Search for the cell housing the specified text and yield its (x, y) center coordinate. 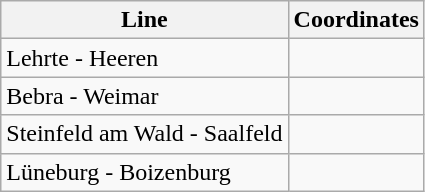
Line (144, 20)
Bebra - Weimar (144, 96)
Steinfeld am Wald - Saalfeld (144, 134)
Lehrte - Heeren (144, 58)
Lüneburg - Boizenburg (144, 172)
Coordinates (356, 20)
